Provide the (X, Y) coordinate of the cell's center where the given text is located.  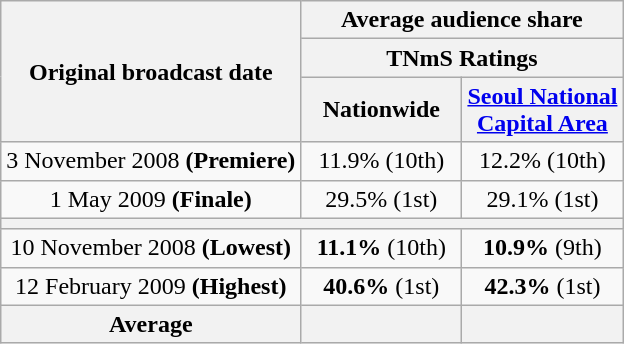
3 November 2008 (Premiere) (151, 161)
11.1% (10th) (382, 248)
Average (151, 324)
11.9% (10th) (382, 161)
Original broadcast date (151, 72)
Average audience share (462, 20)
Nationwide (382, 110)
10 November 2008 (Lowest) (151, 248)
29.5% (1st) (382, 199)
Seoul National Capital Area (542, 110)
40.6% (1st) (382, 286)
12 February 2009 (Highest) (151, 286)
1 May 2009 (Finale) (151, 199)
29.1% (1st) (542, 199)
12.2% (10th) (542, 161)
TNmS Ratings (462, 58)
10.9% (9th) (542, 248)
42.3% (1st) (542, 286)
